Determine the [x, y] coordinate at the center of the cell enclosing the given text.  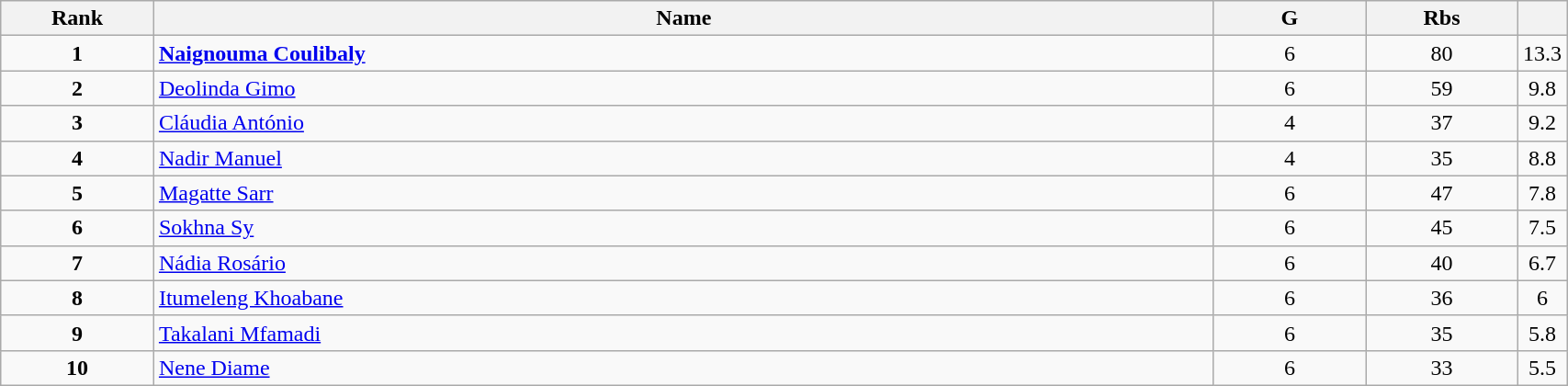
1 [77, 53]
Sokhna Sy [683, 228]
Rank [77, 18]
6.7 [1543, 263]
36 [1441, 298]
10 [77, 368]
8 [77, 298]
2 [77, 88]
45 [1441, 228]
7 [77, 263]
G [1290, 18]
Naignouma Coulibaly [683, 53]
7.5 [1543, 228]
Cláudia António [683, 123]
Nadir Manuel [683, 158]
3 [77, 123]
Nádia Rosário [683, 263]
59 [1441, 88]
Takalani Mfamadi [683, 333]
33 [1441, 368]
9 [77, 333]
Nene Diame [683, 368]
80 [1441, 53]
13.3 [1543, 53]
47 [1441, 193]
9.8 [1543, 88]
9.2 [1543, 123]
40 [1441, 263]
8.8 [1543, 158]
7.8 [1543, 193]
5 [77, 193]
Magatte Sarr [683, 193]
Deolinda Gimo [683, 88]
37 [1441, 123]
Name [683, 18]
5.8 [1543, 333]
Itumeleng Khoabane [683, 298]
Rbs [1441, 18]
5.5 [1543, 368]
